Scan for the cell matching the given text and deliver its [X, Y] coordinate at center. 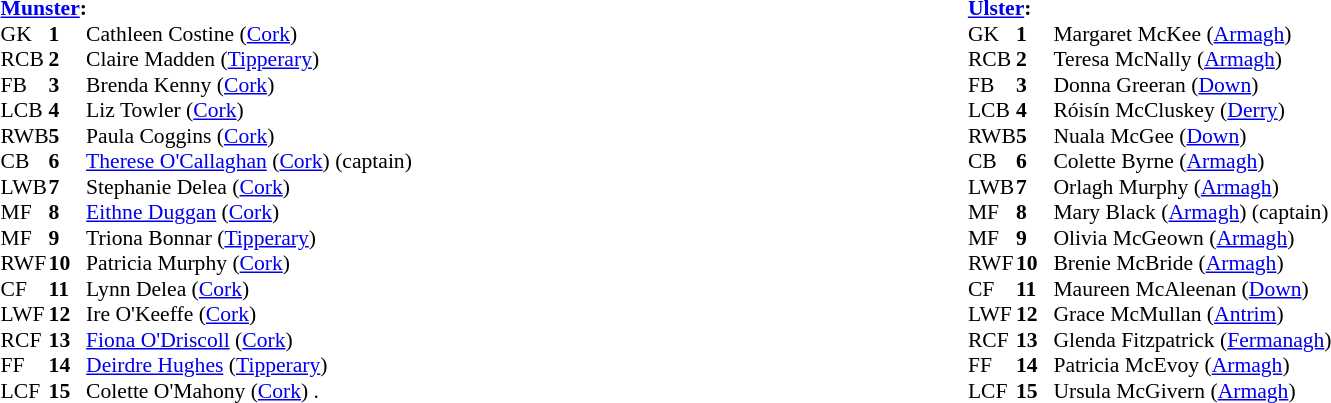
Mary Black (Armagh) (captain) [1192, 213]
Nuala McGee (Down) [1192, 136]
Liz Towler (Cork) [249, 111]
Patricia Murphy (Cork) [249, 263]
Patricia McEvoy (Armagh) [1192, 365]
Eithne Duggan (Cork) [249, 213]
Orlagh Murphy (Armagh) [1192, 187]
Donna Greeran (Down) [1192, 85]
Paula Coggins (Cork) [249, 136]
Claire Madden (Tipperary) [249, 59]
Colette Byrne (Armagh) [1192, 161]
Glenda Fitzpatrick (Fermanagh) [1192, 340]
Grace McMullan (Antrim) [1192, 315]
Triona Bonnar (Tipperary) [249, 238]
Stephanie Delea (Cork) [249, 187]
Maureen McAleenan (Down) [1192, 289]
Olivia McGeown (Armagh) [1192, 238]
Teresa McNally (Armagh) [1192, 59]
Brenda Kenny (Cork) [249, 85]
Cathleen Costine (Cork) [249, 34]
Fiona O'Driscoll (Cork) [249, 340]
Deirdre Hughes (Tipperary) [249, 365]
Ire O'Keeffe (Cork) [249, 315]
Therese O'Callaghan (Cork) (captain) [249, 161]
Lynn Delea (Cork) [249, 289]
Róisín McCluskey (Derry) [1192, 111]
Margaret McKee (Armagh) [1192, 34]
Brenie McBride (Armagh) [1192, 263]
